From the cell containing the given text, extract its center point as [x, y] coordinate. 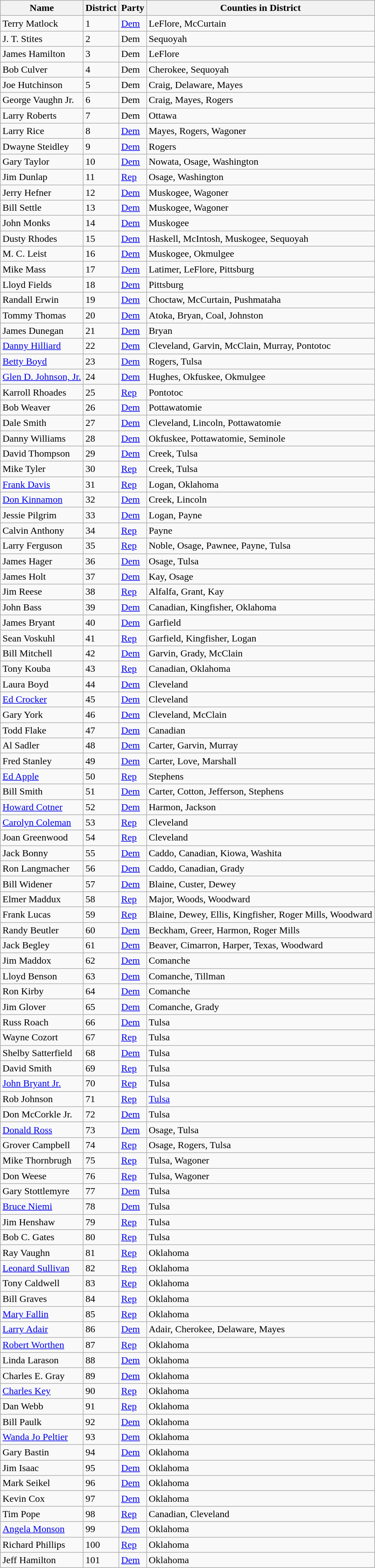
Noble, Osage, Pawnee, Payne, Tulsa [260, 546]
75 [101, 1160]
Gary Bastin [42, 1453]
J. T. Stites [42, 39]
5 [101, 85]
55 [101, 853]
65 [101, 1007]
4 [101, 69]
Bob C. Gates [42, 1237]
Bill Graves [42, 1299]
Kevin Cox [42, 1499]
58 [101, 899]
Choctaw, McCurtain, Pushmataha [260, 300]
Dan Webb [42, 1406]
Danny Hilliard [42, 346]
Larry Adair [42, 1329]
Nowata, Osage, Washington [260, 161]
Linda Larason [42, 1360]
Dusty Rhodes [42, 239]
Haskell, McIntosh, Muskogee, Sequoyah [260, 239]
42 [101, 653]
26 [101, 407]
1 [101, 23]
Bill Paulk [42, 1421]
25 [101, 392]
Logan, Payne [260, 515]
35 [101, 546]
Mary Fallin [42, 1314]
Payne [260, 530]
Don Kinnamon [42, 500]
76 [101, 1176]
Jeff Hamilton [42, 1560]
Bill Smith [42, 792]
Sean Voskuhl [42, 638]
36 [101, 561]
Garfield [260, 623]
20 [101, 315]
15 [101, 239]
Laura Boyd [42, 684]
64 [101, 992]
Tony Kouba [42, 669]
62 [101, 961]
82 [101, 1268]
Angela Monson [42, 1529]
Carter, Garvin, Murray [260, 746]
Frank Lucas [42, 914]
Counties in District [260, 8]
Dwayne Steidley [42, 146]
Creek, Lincoln [260, 500]
Jim Henshaw [42, 1222]
43 [101, 669]
18 [101, 285]
Tommy Thomas [42, 315]
Name [42, 8]
Carter, Love, Marshall [260, 761]
LeFlore, McCurtain [260, 23]
21 [101, 331]
Charles E. Gray [42, 1375]
47 [101, 730]
Gary Stottlemyre [42, 1191]
2 [101, 39]
Lloyd Benson [42, 976]
Bill Widener [42, 884]
Party [133, 8]
101 [101, 1560]
Muskogee, Okmulgee [260, 254]
Rogers, Tulsa [260, 361]
Wanda Jo Peltier [42, 1437]
James Hamilton [42, 54]
68 [101, 1053]
13 [101, 208]
Ed Crocker [42, 700]
Sequoyah [260, 39]
Canadian, Cleveland [260, 1514]
81 [101, 1253]
Muskogee [260, 223]
Jerry Hefner [42, 193]
98 [101, 1514]
John Bass [42, 607]
Mike Thornbrugh [42, 1160]
50 [101, 776]
54 [101, 838]
Wayne Cozort [42, 1038]
Bob Weaver [42, 407]
96 [101, 1483]
James Bryant [42, 623]
Russ Roach [42, 1022]
Rogers [260, 146]
Dale Smith [42, 423]
22 [101, 346]
14 [101, 223]
Osage, Rogers, Tulsa [260, 1145]
Tony Caldwell [42, 1283]
60 [101, 930]
Lloyd Fields [42, 285]
LeFlore [260, 54]
Danny Williams [42, 438]
Tim Pope [42, 1514]
Caddo, Canadian, Grady [260, 868]
Jim Isaac [42, 1468]
46 [101, 715]
94 [101, 1453]
Jack Begley [42, 945]
49 [101, 761]
Bill Settle [42, 208]
Canadian [260, 730]
Hughes, Okfuskee, Okmulgee [260, 377]
89 [101, 1375]
78 [101, 1207]
Comanche, Tillman [260, 976]
56 [101, 868]
Garfield, Kingfisher, Logan [260, 638]
Cherokee, Sequoyah [260, 69]
84 [101, 1299]
28 [101, 438]
Charles Key [42, 1391]
Garvin, Grady, McClain [260, 653]
Pottawatomie [260, 407]
10 [101, 161]
Canadian, Kingfisher, Oklahoma [260, 607]
Jim Reese [42, 592]
92 [101, 1421]
27 [101, 423]
Blaine, Dewey, Ellis, Kingfisher, Roger Mills, Woodward [260, 914]
37 [101, 576]
Canadian, Oklahoma [260, 669]
Jim Dunlap [42, 177]
17 [101, 269]
John Monks [42, 223]
48 [101, 746]
Mike Tyler [42, 469]
David Thompson [42, 454]
Okfuskee, Pottawatomie, Seminole [260, 438]
100 [101, 1545]
66 [101, 1022]
85 [101, 1314]
David Smith [42, 1068]
Craig, Delaware, Mayes [260, 85]
District [101, 8]
Donald Ross [42, 1130]
Elmer Maddux [42, 899]
9 [101, 146]
Shelby Satterfield [42, 1053]
Calvin Anthony [42, 530]
38 [101, 592]
71 [101, 1099]
63 [101, 976]
Jim Glover [42, 1007]
40 [101, 623]
Major, Woods, Woodward [260, 899]
Rob Johnson [42, 1099]
Joe Hutchinson [42, 85]
Larry Ferguson [42, 546]
Larry Roberts [42, 115]
3 [101, 54]
7 [101, 115]
Harmon, Jackson [260, 807]
32 [101, 500]
Ray Vaughn [42, 1253]
Bryan [260, 331]
34 [101, 530]
59 [101, 914]
Terry Matlock [42, 23]
Mike Mass [42, 269]
James Dunegan [42, 331]
52 [101, 807]
Karroll Rhoades [42, 392]
Jack Bonny [42, 853]
24 [101, 377]
Don McCorkle Jr. [42, 1114]
Grover Campbell [42, 1145]
Al Sadler [42, 746]
Todd Flake [42, 730]
Adair, Cherokee, Delaware, Mayes [260, 1329]
Leonard Sullivan [42, 1268]
77 [101, 1191]
12 [101, 193]
James Holt [42, 576]
John Bryant Jr. [42, 1084]
Don Weese [42, 1176]
69 [101, 1068]
99 [101, 1529]
Comanche, Grady [260, 1007]
57 [101, 884]
Bruce Niemi [42, 1207]
45 [101, 700]
61 [101, 945]
Carter, Cotton, Jefferson, Stephens [260, 792]
39 [101, 607]
29 [101, 454]
41 [101, 638]
Frank Davis [42, 484]
16 [101, 254]
Richard Phillips [42, 1545]
93 [101, 1437]
Jessie Pilgrim [42, 515]
Larry Rice [42, 131]
Beaver, Cimarron, Harper, Texas, Woodward [260, 945]
Howard Cotner [42, 807]
51 [101, 792]
Cleveland, Lincoln, Pottawatomie [260, 423]
8 [101, 131]
Latimer, LeFlore, Pittsburg [260, 269]
Beckham, Greer, Harmon, Roger Mills [260, 930]
Ron Langmacher [42, 868]
19 [101, 300]
97 [101, 1499]
Gary Taylor [42, 161]
M. C. Leist [42, 254]
91 [101, 1406]
Jim Maddox [42, 961]
Alfalfa, Grant, Kay [260, 592]
6 [101, 100]
Atoka, Bryan, Coal, Johnston [260, 315]
Caddo, Canadian, Kiowa, Washita [260, 853]
George Vaughn Jr. [42, 100]
Glen D. Johnson, Jr. [42, 377]
86 [101, 1329]
Carolyn Coleman [42, 822]
67 [101, 1038]
Joan Greenwood [42, 838]
31 [101, 484]
James Hager [42, 561]
Randall Erwin [42, 300]
23 [101, 361]
44 [101, 684]
70 [101, 1084]
Craig, Mayes, Rogers [260, 100]
73 [101, 1130]
Fred Stanley [42, 761]
30 [101, 469]
Cleveland, Garvin, McClain, Murray, Pontotoc [260, 346]
74 [101, 1145]
33 [101, 515]
Gary York [42, 715]
79 [101, 1222]
Cleveland, McClain [260, 715]
Osage, Washington [260, 177]
Mark Seikel [42, 1483]
Stephens [260, 776]
87 [101, 1345]
Bill Mitchell [42, 653]
Randy Beutler [42, 930]
Kay, Osage [260, 576]
Ron Kirby [42, 992]
72 [101, 1114]
Bob Culver [42, 69]
Mayes, Rogers, Wagoner [260, 131]
Pontotoc [260, 392]
Betty Boyd [42, 361]
90 [101, 1391]
88 [101, 1360]
53 [101, 822]
Ottawa [260, 115]
11 [101, 177]
80 [101, 1237]
Logan, Oklahoma [260, 484]
83 [101, 1283]
Robert Worthen [42, 1345]
95 [101, 1468]
Blaine, Custer, Dewey [260, 884]
Ed Apple [42, 776]
Pittsburg [260, 285]
